Extract the (X, Y) coordinate from the center of the cell holding the provided text.  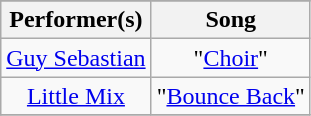
"Bounce Back" (230, 96)
Performer(s) (76, 20)
Song (230, 20)
"Choir" (230, 58)
Little Mix (76, 96)
Guy Sebastian (76, 58)
